For the text-containing cell, return its midpoint in (X, Y) coordinate format. 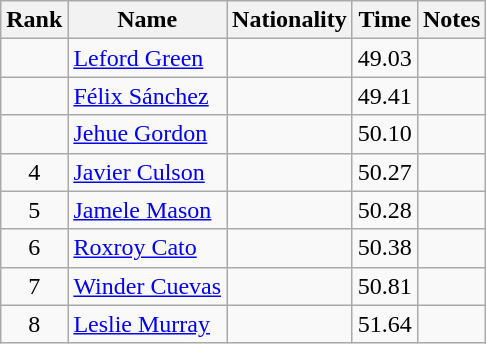
8 (34, 324)
Roxroy Cato (148, 248)
50.27 (384, 172)
Time (384, 20)
Leslie Murray (148, 324)
Nationality (290, 20)
49.41 (384, 96)
Name (148, 20)
50.81 (384, 286)
Leford Green (148, 58)
50.10 (384, 134)
50.38 (384, 248)
49.03 (384, 58)
Félix Sánchez (148, 96)
4 (34, 172)
Winder Cuevas (148, 286)
Jamele Mason (148, 210)
Rank (34, 20)
5 (34, 210)
Notes (451, 20)
Jehue Gordon (148, 134)
Javier Culson (148, 172)
6 (34, 248)
50.28 (384, 210)
7 (34, 286)
51.64 (384, 324)
